Provide the [x, y] coordinate of the cell's center where the given text is located.  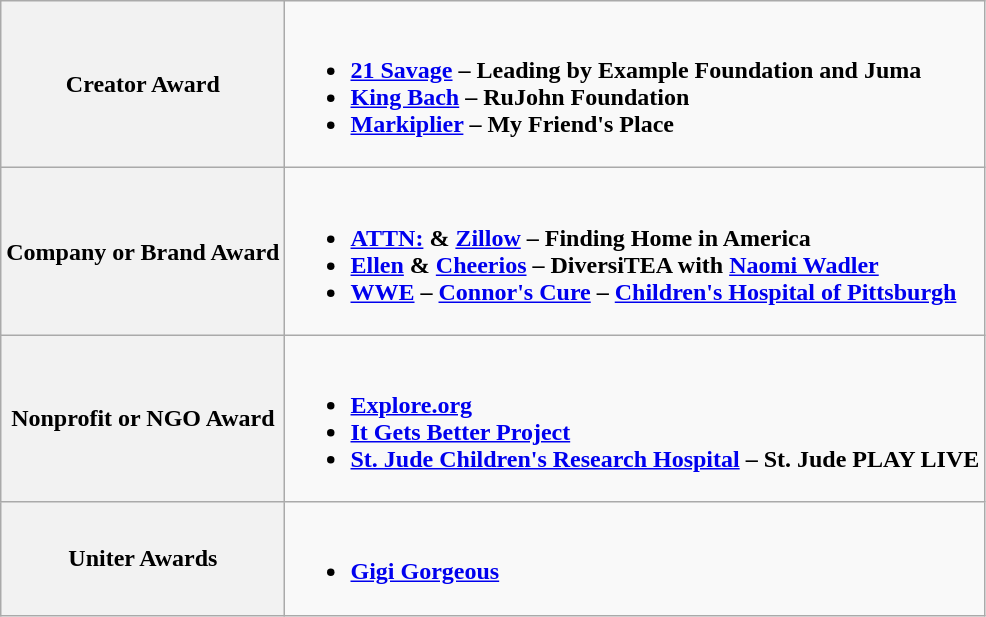
Uniter Awards [143, 558]
ATTN: & Zillow – Finding Home in AmericaEllen & Cheerios – DiversiTEA with Naomi WadlerWWE – Connor's Cure – Children's Hospital of Pittsburgh [635, 252]
Explore.orgIt Gets Better ProjectSt. Jude Children's Research Hospital – St. Jude PLAY LIVE [635, 418]
Nonprofit or NGO Award [143, 418]
Gigi Gorgeous [635, 558]
21 Savage – Leading by Example Foundation and JumaKing Bach – RuJohn FoundationMarkiplier – My Friend's Place [635, 84]
Company or Brand Award [143, 252]
Creator Award [143, 84]
